Identify which cell holds the provided text, then report its (X, Y) central coordinate. 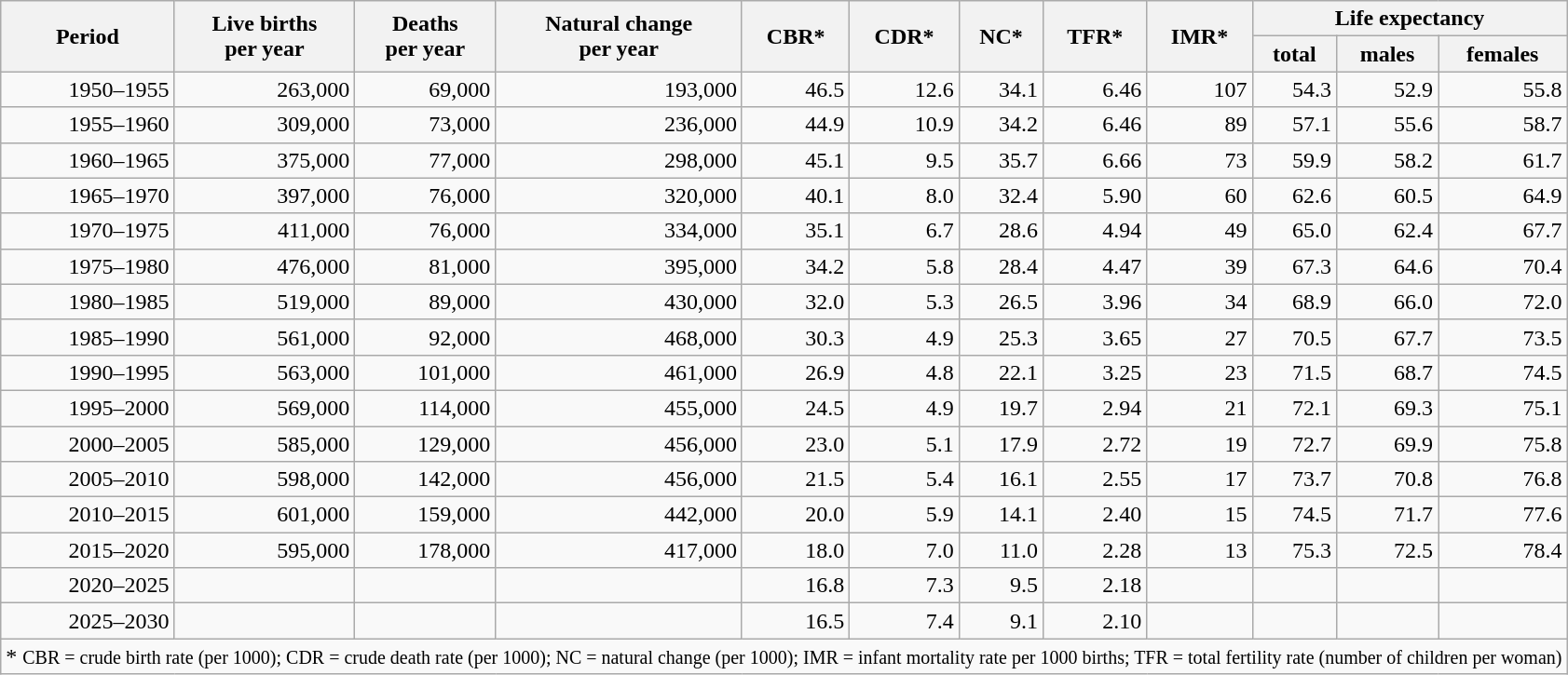
69.9 (1386, 444)
19 (1200, 444)
75.8 (1503, 444)
77,000 (425, 160)
70.5 (1294, 337)
71.5 (1294, 372)
27 (1200, 337)
62.4 (1386, 231)
46.5 (796, 89)
total (1294, 54)
3.65 (1096, 337)
1960–1965 (88, 160)
142,000 (425, 479)
7.3 (904, 586)
Deathsper year (425, 36)
CDR* (904, 36)
TFR* (1096, 36)
65.0 (1294, 231)
585,000 (265, 444)
5.3 (904, 302)
17 (1200, 479)
32.0 (796, 302)
IMR* (1200, 36)
1985–1990 (88, 337)
77.6 (1503, 515)
72.1 (1294, 408)
19.7 (1001, 408)
430,000 (619, 302)
89 (1200, 125)
14.1 (1001, 515)
45.1 (796, 160)
78.4 (1503, 550)
72.7 (1294, 444)
1995–2000 (88, 408)
3.96 (1096, 302)
5.8 (904, 266)
28.4 (1001, 266)
73.7 (1294, 479)
16.8 (796, 586)
395,000 (619, 266)
7.0 (904, 550)
75.3 (1294, 550)
298,000 (619, 160)
263,000 (265, 89)
601,000 (265, 515)
417,000 (619, 550)
NC* (1001, 36)
6.66 (1096, 160)
6.7 (904, 231)
320,000 (619, 196)
CBR* (796, 36)
30.3 (796, 337)
18.0 (796, 550)
13 (1200, 550)
101,000 (425, 372)
35.7 (1001, 160)
1950–1955 (88, 89)
5.90 (1096, 196)
1965–1970 (88, 196)
35.1 (796, 231)
1970–1975 (88, 231)
21.5 (796, 479)
114,000 (425, 408)
39 (1200, 266)
55.6 (1386, 125)
57.1 (1294, 125)
12.6 (904, 89)
309,000 (265, 125)
55.8 (1503, 89)
58.7 (1503, 125)
28.6 (1001, 231)
3.25 (1096, 372)
442,000 (619, 515)
595,000 (265, 550)
7.4 (904, 621)
2000–2005 (88, 444)
72.5 (1386, 550)
64.6 (1386, 266)
73,000 (425, 125)
Natural changeper year (619, 36)
23.0 (796, 444)
68.7 (1386, 372)
34 (1200, 302)
70.4 (1503, 266)
2.40 (1096, 515)
34.1 (1001, 89)
62.6 (1294, 196)
22.1 (1001, 372)
68.9 (1294, 302)
92,000 (425, 337)
2.28 (1096, 550)
519,000 (265, 302)
73.5 (1503, 337)
16.1 (1001, 479)
2010–2015 (88, 515)
49 (1200, 231)
1980–1985 (88, 302)
178,000 (425, 550)
26.9 (796, 372)
Period (88, 36)
10.9 (904, 125)
Live birthsper year (265, 36)
17.9 (1001, 444)
81,000 (425, 266)
2025–2030 (88, 621)
61.7 (1503, 160)
59.9 (1294, 160)
females (1503, 54)
15 (1200, 515)
334,000 (619, 231)
1990–1995 (88, 372)
66.0 (1386, 302)
5.4 (904, 479)
60.5 (1386, 196)
54.3 (1294, 89)
21 (1200, 408)
4.94 (1096, 231)
563,000 (265, 372)
89,000 (425, 302)
2020–2025 (88, 586)
159,000 (425, 515)
107 (1200, 89)
40.1 (796, 196)
468,000 (619, 337)
2.72 (1096, 444)
2015–2020 (88, 550)
58.2 (1386, 160)
11.0 (1001, 550)
236,000 (619, 125)
375,000 (265, 160)
569,000 (265, 408)
2.55 (1096, 479)
32.4 (1001, 196)
461,000 (619, 372)
44.9 (796, 125)
71.7 (1386, 515)
5.1 (904, 444)
561,000 (265, 337)
9.1 (1001, 621)
193,000 (619, 89)
20.0 (796, 515)
70.8 (1386, 479)
5.9 (904, 515)
129,000 (425, 444)
24.5 (796, 408)
2.18 (1096, 586)
69,000 (425, 89)
72.0 (1503, 302)
455,000 (619, 408)
16.5 (796, 621)
52.9 (1386, 89)
26.5 (1001, 302)
4.47 (1096, 266)
598,000 (265, 479)
476,000 (265, 266)
Life expectancy (1410, 19)
4.8 (904, 372)
25.3 (1001, 337)
males (1386, 54)
2.94 (1096, 408)
73 (1200, 160)
397,000 (265, 196)
60 (1200, 196)
2.10 (1096, 621)
75.1 (1503, 408)
76.8 (1503, 479)
8.0 (904, 196)
23 (1200, 372)
1955–1960 (88, 125)
2005–2010 (88, 479)
411,000 (265, 231)
69.3 (1386, 408)
64.9 (1503, 196)
1975–1980 (88, 266)
67.3 (1294, 266)
